Output the [X, Y] coordinate of the center of the cell containing the given text.  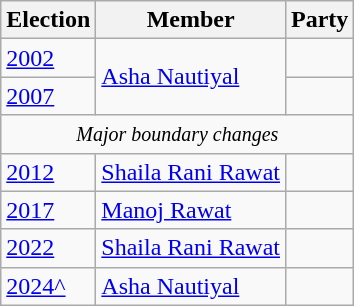
2002 [48, 58]
Manoj Rawat [191, 210]
2022 [48, 248]
2012 [48, 172]
2007 [48, 96]
Major boundary changes [178, 134]
Member [191, 20]
2024^ [48, 286]
Election [48, 20]
Party [320, 20]
2017 [48, 210]
